Capture the cell that displays the provided text and extract its [X, Y] central coordinate. 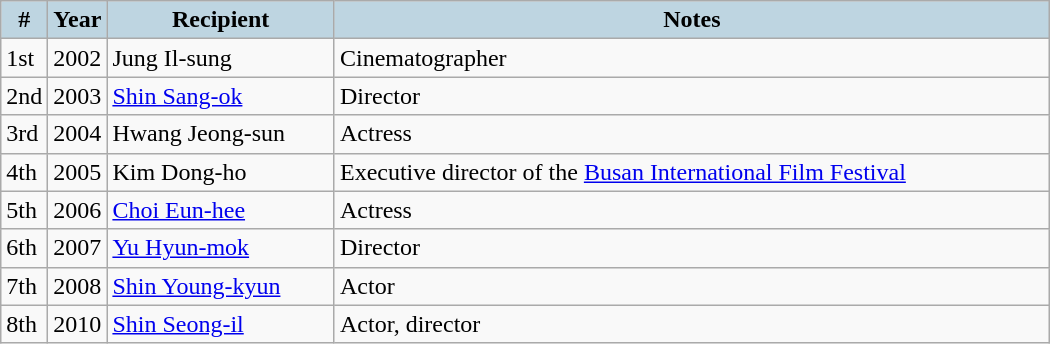
4th [24, 172]
Cinematographer [692, 58]
Choi Eun-hee [221, 210]
2008 [78, 286]
2nd [24, 96]
Kim Dong-ho [221, 172]
2006 [78, 210]
Actor, director [692, 324]
Notes [692, 20]
8th [24, 324]
Actor [692, 286]
2003 [78, 96]
Recipient [221, 20]
2007 [78, 248]
Shin Sang-ok [221, 96]
3rd [24, 134]
1st [24, 58]
# [24, 20]
Executive director of the Busan International Film Festival [692, 172]
2010 [78, 324]
Year [78, 20]
7th [24, 286]
2005 [78, 172]
Yu Hyun-mok [221, 248]
Hwang Jeong-sun [221, 134]
5th [24, 210]
Shin Young-kyun [221, 286]
2002 [78, 58]
Shin Seong-il [221, 324]
6th [24, 248]
2004 [78, 134]
Jung Il-sung [221, 58]
